Return [x, y] of the center of cell containing provided text 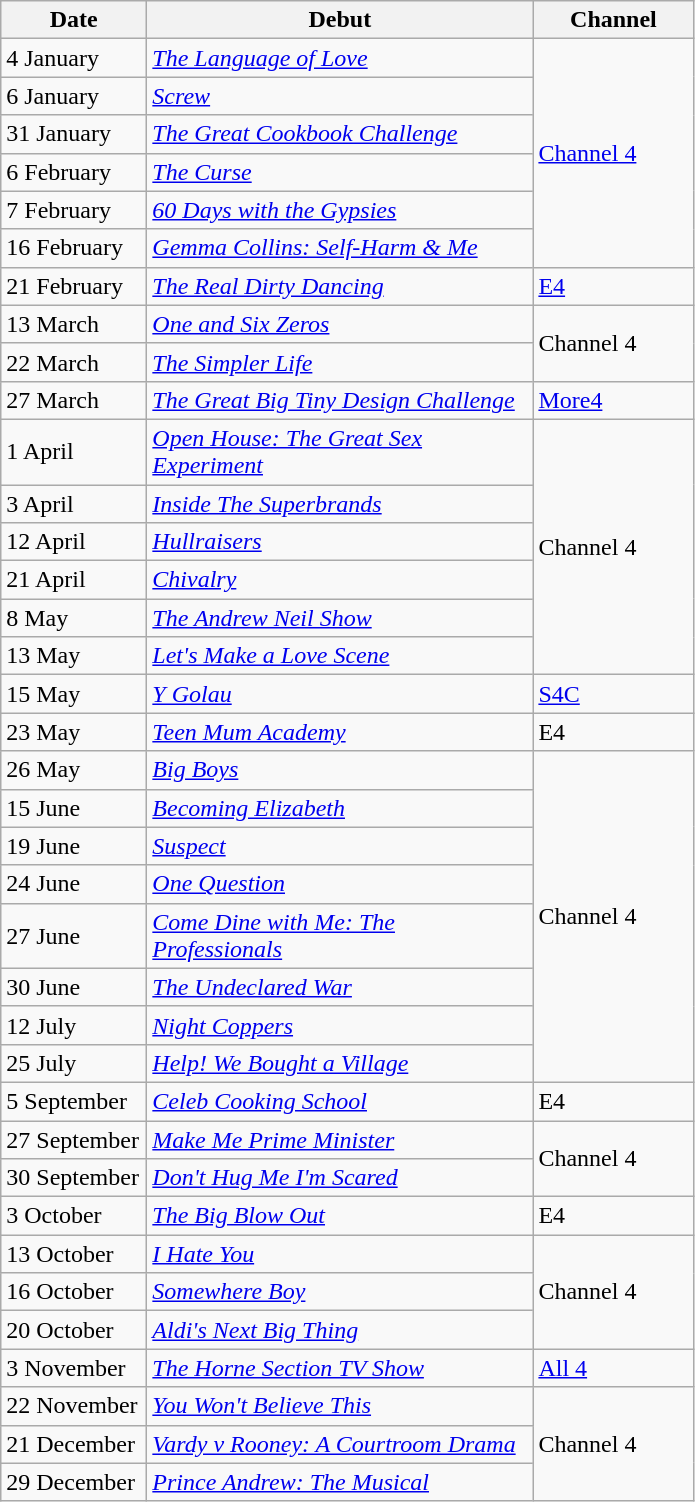
Make Me Prime Minister [340, 1139]
30 September [74, 1178]
S4C [614, 694]
The Simpler Life [340, 362]
Gemma Collins: Self-Harm & Me [340, 248]
One and Six Zeros [340, 324]
Celeb Cooking School [340, 1101]
The Great Cookbook Challenge [340, 134]
Somewhere Boy [340, 1292]
7 February [74, 210]
You Won't Believe This [340, 1406]
13 May [74, 656]
3 November [74, 1368]
Screw [340, 96]
Date [74, 20]
Come Dine with Me: The Professionals [340, 936]
Suspect [340, 846]
13 October [74, 1254]
12 July [74, 1025]
5 September [74, 1101]
21 February [74, 286]
15 June [74, 808]
More4 [614, 400]
60 Days with the Gypsies [340, 210]
1 April [74, 452]
Don't Hug Me I'm Scared [340, 1178]
15 May [74, 694]
The Great Big Tiny Design Challenge [340, 400]
Aldi's Next Big Thing [340, 1330]
Let's Make a Love Scene [340, 656]
22 March [74, 362]
Night Coppers [340, 1025]
Hullraisers [340, 542]
27 September [74, 1139]
29 December [74, 1482]
6 January [74, 96]
Big Boys [340, 770]
Channel [614, 20]
The Curse [340, 172]
The Real Dirty Dancing [340, 286]
22 November [74, 1406]
13 March [74, 324]
16 February [74, 248]
Help! We Bought a Village [340, 1063]
Y Golau [340, 694]
12 April [74, 542]
3 October [74, 1216]
4 January [74, 58]
3 April [74, 503]
The Language of Love [340, 58]
Teen Mum Academy [340, 732]
20 October [74, 1330]
The Horne Section TV Show [340, 1368]
Vardy v Rooney: A Courtroom Drama [340, 1444]
One Question [340, 884]
Open House: The Great Sex Experiment [340, 452]
Prince Andrew: The Musical [340, 1482]
8 May [74, 618]
23 May [74, 732]
The Big Blow Out [340, 1216]
24 June [74, 884]
All 4 [614, 1368]
31 January [74, 134]
21 April [74, 580]
19 June [74, 846]
6 February [74, 172]
Becoming Elizabeth [340, 808]
25 July [74, 1063]
30 June [74, 987]
I Hate You [340, 1254]
26 May [74, 770]
Debut [340, 20]
27 March [74, 400]
21 December [74, 1444]
Inside The Superbrands [340, 503]
16 October [74, 1292]
27 June [74, 936]
Chivalry [340, 580]
The Andrew Neil Show [340, 618]
The Undeclared War [340, 987]
